Identify which cell holds the provided text, then report its [X, Y] central coordinate. 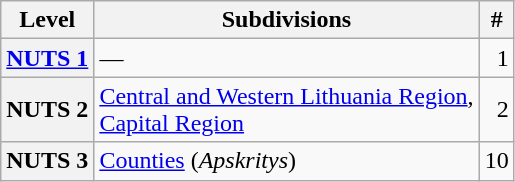
NUTS 1 [48, 58]
Subdivisions [286, 20]
NUTS 2 [48, 110]
Central and Western Lithuania Region, Capital Region [286, 110]
2 [496, 110]
# [496, 20]
— [286, 58]
Level [48, 20]
10 [496, 161]
NUTS 3 [48, 161]
1 [496, 58]
Counties (Apskritys) [286, 161]
